From the cell containing the given text, extract its center point as (X, Y) coordinate. 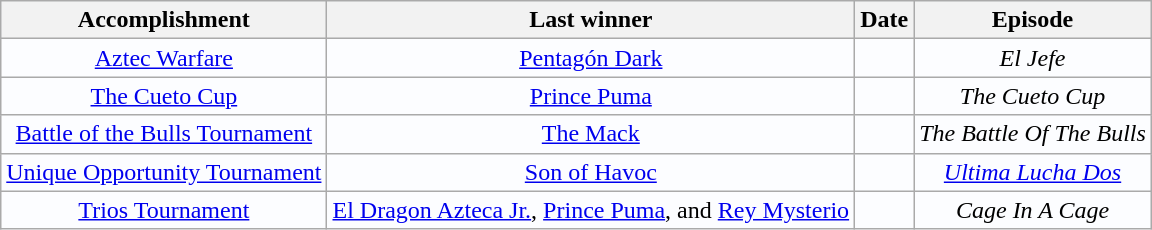
Ultima Lucha Dos (1033, 172)
Prince Puma (591, 96)
Date (884, 20)
Accomplishment (164, 20)
El Jefe (1033, 58)
Episode (1033, 20)
Last winner (591, 20)
Pentagón Dark (591, 58)
Trios Tournament (164, 210)
Aztec Warfare (164, 58)
Cage In A Cage (1033, 210)
Battle of the Bulls Tournament (164, 134)
Unique Opportunity Tournament (164, 172)
The Mack (591, 134)
El Dragon Azteca Jr., Prince Puma, and Rey Mysterio (591, 210)
The Battle Of The Bulls (1033, 134)
Son of Havoc (591, 172)
